Find where the given text appears and provide that cell's center as (x, y) coordinate. 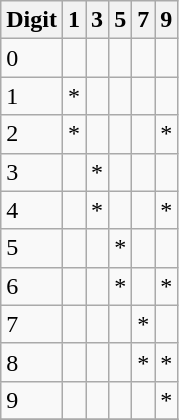
8 (32, 362)
6 (32, 286)
Digit (32, 20)
0 (32, 58)
2 (32, 134)
4 (32, 210)
